From the cell containing the given text, extract its center point as [x, y] coordinate. 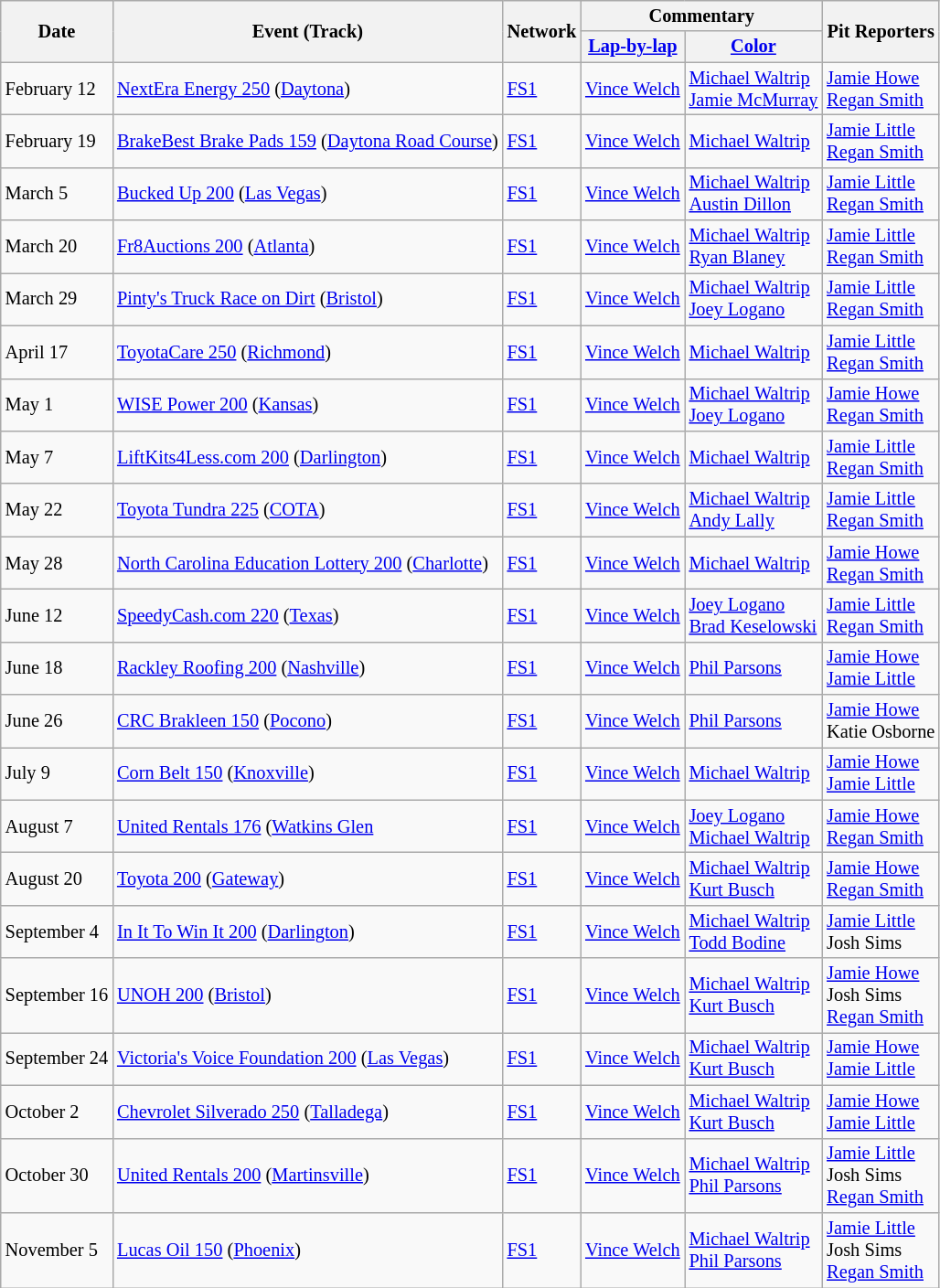
SpeedyCash.com 220 (Texas) [307, 615]
CRC Brakleen 150 (Pocono) [307, 721]
February 12 [57, 89]
Pit Reporters [881, 31]
October 2 [57, 1112]
Joey LoganoMichael Waltrip [753, 826]
March 29 [57, 299]
Michael WaltripJamie McMurray [753, 89]
Chevrolet Silverado 250 (Talladega) [307, 1112]
Michael WaltripTodd Bodine [753, 931]
June 12 [57, 615]
October 30 [57, 1176]
Lap-by-lap [633, 47]
Michael WaltripRyan Blaney [753, 247]
Commentary [701, 16]
Toyota Tundra 225 (COTA) [307, 510]
April 17 [57, 352]
June 26 [57, 721]
Victoria's Voice Foundation 200 (Las Vegas) [307, 1059]
Michael WaltripAustin Dillon [753, 194]
ToyotaCare 250 (Richmond) [307, 352]
United Rentals 176 (Watkins Glen [307, 826]
Network [542, 31]
September 16 [57, 995]
Toyota 200 (Gateway) [307, 878]
Michael WaltripAndy Lally [753, 510]
Bucked Up 200 (Las Vegas) [307, 194]
Event (Track) [307, 31]
May 1 [57, 405]
May 7 [57, 457]
Corn Belt 150 (Knoxville) [307, 773]
March 5 [57, 194]
WISE Power 200 (Kansas) [307, 405]
September 24 [57, 1059]
Lucas Oil 150 (Phoenix) [307, 1250]
September 4 [57, 931]
July 9 [57, 773]
August 7 [57, 826]
In It To Win It 200 (Darlington) [307, 931]
June 18 [57, 668]
Fr8Auctions 200 (Atlanta) [307, 247]
UNOH 200 (Bristol) [307, 995]
May 28 [57, 563]
March 20 [57, 247]
Joey LoganoBrad Keselowski [753, 615]
November 5 [57, 1250]
February 19 [57, 141]
Rackley Roofing 200 (Nashville) [307, 668]
Jamie HoweKatie Osborne [881, 721]
August 20 [57, 878]
Jamie HoweJosh SimsRegan Smith [881, 995]
LiftKits4Less.com 200 (Darlington) [307, 457]
May 22 [57, 510]
NextEra Energy 250 (Daytona) [307, 89]
BrakeBest Brake Pads 159 (Daytona Road Course) [307, 141]
Pinty's Truck Race on Dirt (Bristol) [307, 299]
Date [57, 31]
North Carolina Education Lottery 200 (Charlotte) [307, 563]
Color [753, 47]
Jamie LittleJosh Sims [881, 931]
United Rentals 200 (Martinsville) [307, 1176]
